For the text-containing cell, return its midpoint in [x, y] coordinate format. 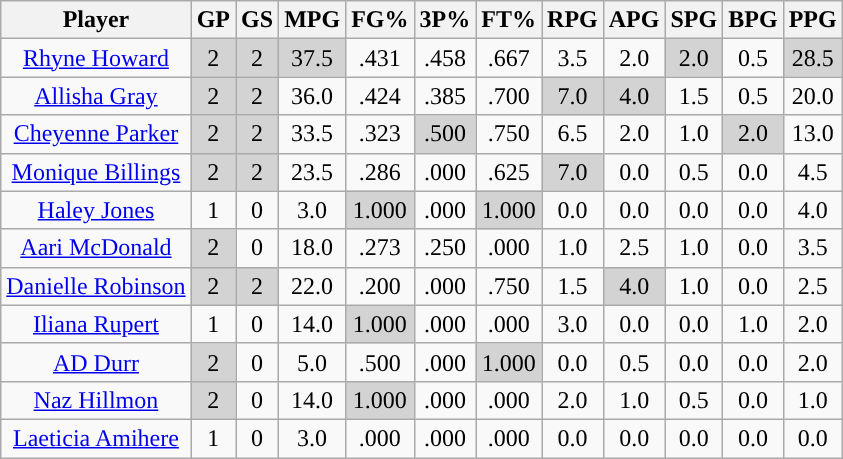
20.0 [812, 96]
.700 [509, 96]
MPG [312, 20]
Naz Hillmon [96, 400]
Aari McDonald [96, 248]
.424 [380, 96]
36.0 [312, 96]
Laeticia Amihere [96, 438]
5.0 [312, 362]
Monique Billings [96, 172]
.273 [380, 248]
Iliana Rupert [96, 324]
.667 [509, 58]
13.0 [812, 134]
GS [258, 20]
.286 [380, 172]
FT% [509, 20]
Allisha Gray [96, 96]
18.0 [312, 248]
PPG [812, 20]
28.5 [812, 58]
.323 [380, 134]
.250 [445, 248]
33.5 [312, 134]
GP [213, 20]
FG% [380, 20]
.200 [380, 286]
Cheyenne Parker [96, 134]
.458 [445, 58]
APG [634, 20]
23.5 [312, 172]
Rhyne Howard [96, 58]
AD Durr [96, 362]
37.5 [312, 58]
Haley Jones [96, 210]
Player [96, 20]
.431 [380, 58]
3P% [445, 20]
BPG [753, 20]
.385 [445, 96]
SPG [694, 20]
4.5 [812, 172]
Danielle Robinson [96, 286]
6.5 [573, 134]
.625 [509, 172]
RPG [573, 20]
22.0 [312, 286]
